Search for the cell housing the specified text and yield its [X, Y] center coordinate. 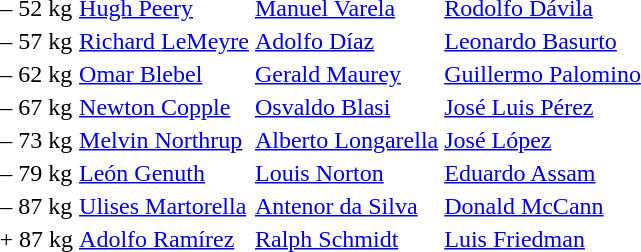
Gerald Maurey [346, 74]
Richard LeMeyre [164, 41]
Louis Norton [346, 173]
Alberto Longarella [346, 140]
Adolfo Díaz [346, 41]
Omar Blebel [164, 74]
Osvaldo Blasi [346, 107]
Newton Copple [164, 107]
León Genuth [164, 173]
Ulises Martorella [164, 206]
Melvin Northrup [164, 140]
Antenor da Silva [346, 206]
